Identify which cell holds the provided text, then report its (X, Y) central coordinate. 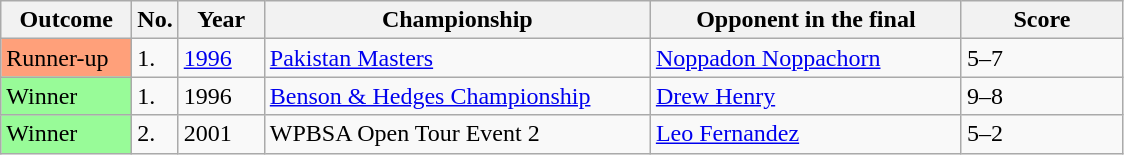
WPBSA Open Tour Event 2 (457, 134)
Score (1042, 20)
Drew Henry (806, 96)
Pakistan Masters (457, 58)
5–7 (1042, 58)
Runner-up (66, 58)
Year (221, 20)
Benson & Hedges Championship (457, 96)
9–8 (1042, 96)
Noppadon Noppachorn (806, 58)
Outcome (66, 20)
Championship (457, 20)
Leo Fernandez (806, 134)
5–2 (1042, 134)
Opponent in the final (806, 20)
2001 (221, 134)
2. (155, 134)
No. (155, 20)
